Pinpoint the cell where the given text exists, returning its (x, y) midpoint coordinate. 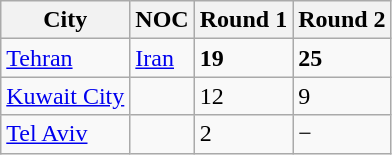
NOC (162, 20)
2 (243, 134)
25 (342, 58)
Iran (162, 58)
− (342, 134)
Tehran (66, 58)
Tel Aviv (66, 134)
19 (243, 58)
Round 2 (342, 20)
Round 1 (243, 20)
9 (342, 96)
City (66, 20)
12 (243, 96)
Kuwait City (66, 96)
